Scan for the cell matching the given text and deliver its (X, Y) coordinate at center. 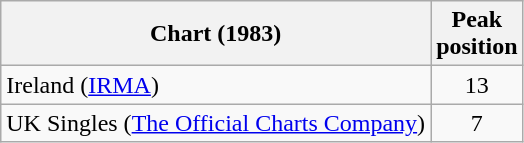
Peakposition (477, 34)
UK Singles (The Official Charts Company) (216, 123)
13 (477, 85)
Chart (1983) (216, 34)
7 (477, 123)
Ireland (IRMA) (216, 85)
